Scan for the cell matching the given text and deliver its [X, Y] coordinate at center. 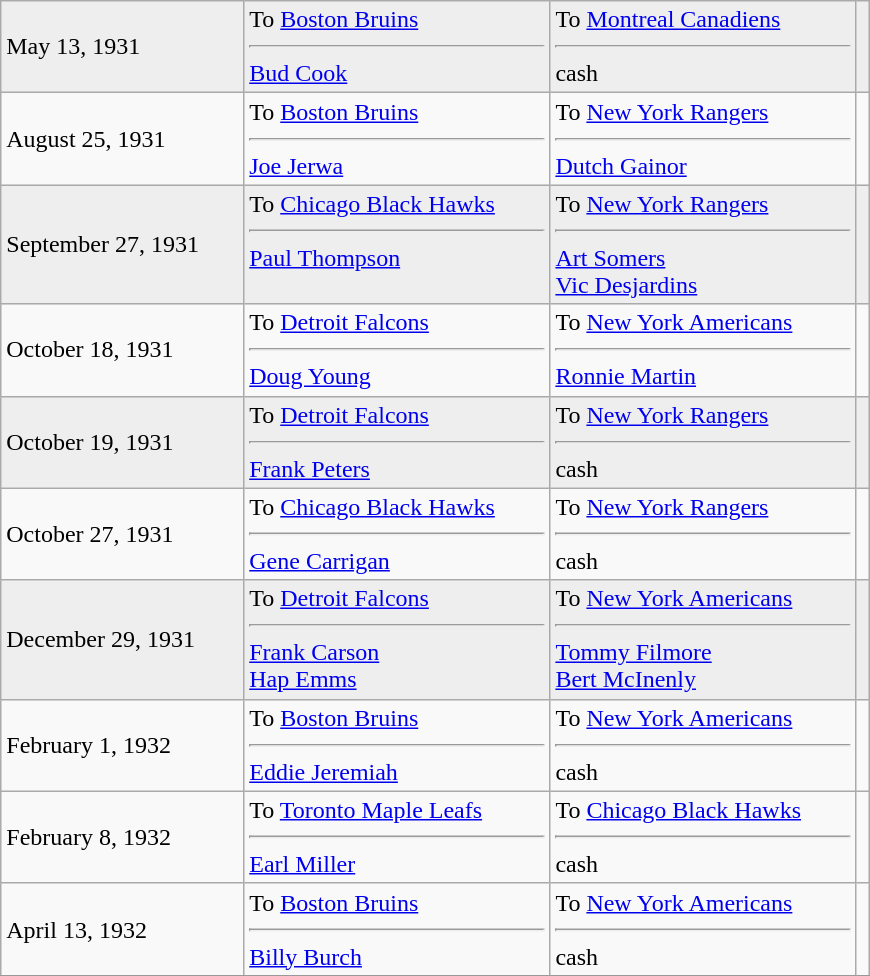
September 27, 1931 [122, 244]
To New York RangersArt SomersVic Desjardins [703, 244]
To New York Americans Ronnie Martin [703, 350]
To New York RangersDutch Gainor [703, 139]
December 29, 1931 [122, 640]
To Boston BruinsBud Cook [397, 47]
To Chicago Black HawksPaul Thompson [397, 244]
To New York Americanscash [703, 745]
October 19, 1931 [122, 442]
October 27, 1931 [122, 534]
To Boston BruinsBilly Burch [397, 929]
October 18, 1931 [122, 350]
To Detroit FalconsFrank Peters [397, 442]
May 13, 1931 [122, 47]
To Detroit FalconsDoug Young [397, 350]
February 1, 1932 [122, 745]
To Boston BruinsJoe Jerwa [397, 139]
April 13, 1932 [122, 929]
To Boston BruinsEddie Jeremiah [397, 745]
To Chicago Black Hawkscash [703, 837]
February 8, 1932 [122, 837]
To New York Americans cash [703, 929]
To Detroit FalconsFrank CarsonHap Emms [397, 640]
To Montreal Canadienscash [703, 47]
To New York Rangerscash [703, 442]
August 25, 1931 [122, 139]
To New York AmericansTommy FilmoreBert McInenly [703, 640]
To New York Rangers cash [703, 534]
To Toronto Maple LeafsEarl Miller [397, 837]
To Chicago Black HawksGene Carrigan [397, 534]
